Output the (X, Y) coordinate of the center of the cell containing the given text.  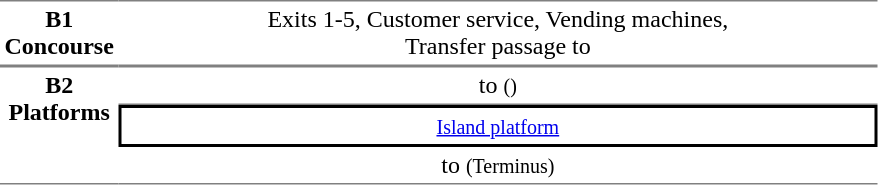
to (Terminus) (498, 166)
Island platform (498, 126)
Exits 1-5, Customer service, Vending machines,Transfer passage to (498, 33)
to () (498, 86)
B2Platforms (59, 125)
B1Concourse (59, 33)
